Detect which cell encompasses the target text, then output its (x, y) center coordinate. 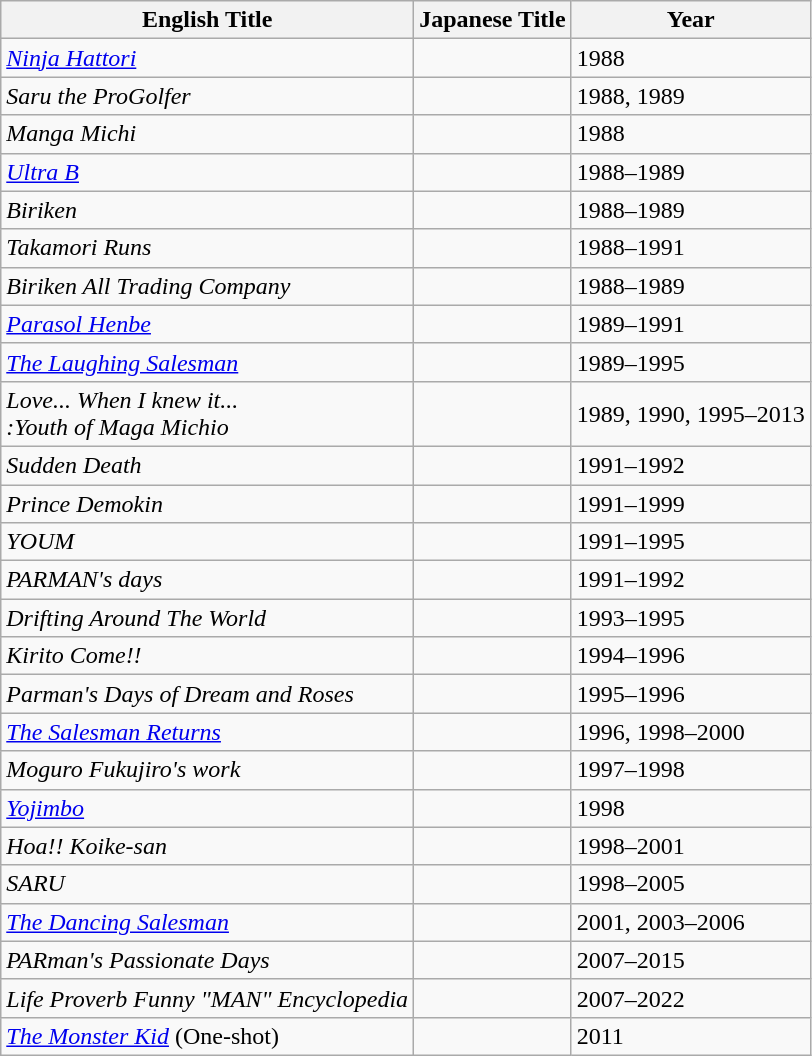
YOUM (208, 542)
1989–1995 (690, 362)
2001, 2003–2006 (690, 922)
1995–1996 (690, 694)
The Monster Kid (One-shot) (208, 1036)
Parman's Days of Dream and Roses (208, 694)
1998 (690, 808)
1996, 1998–2000 (690, 732)
Biriken (208, 210)
Biriken All Trading Company (208, 286)
Japanese Title (493, 20)
Ultra B (208, 172)
Saru the ProGolfer (208, 96)
Moguro Fukujiro's work (208, 770)
The Salesman Returns (208, 732)
Takamori Runs (208, 248)
Drifting Around The World (208, 618)
1998–2001 (690, 846)
2007–2022 (690, 998)
1991–1999 (690, 503)
PARMAN's days (208, 580)
Ninja Hattori (208, 58)
The Laughing Salesman (208, 362)
1989, 1990, 1995–2013 (690, 414)
1988–1991 (690, 248)
1994–1996 (690, 656)
2011 (690, 1036)
The Dancing Salesman (208, 922)
Sudden Death (208, 465)
1989–1991 (690, 324)
Prince Demokin (208, 503)
Manga Michi (208, 134)
1991–1995 (690, 542)
1997–1998 (690, 770)
Kirito Come!! (208, 656)
2007–2015 (690, 960)
1993–1995 (690, 618)
Hoa!! Koike-san (208, 846)
SARU (208, 884)
1988, 1989 (690, 96)
Year (690, 20)
Yojimbo (208, 808)
Love... When I knew it...:Youth of Maga Michio (208, 414)
Parasol Henbe (208, 324)
Life Proverb Funny "MAN" Encyclopedia (208, 998)
1998–2005 (690, 884)
English Title (208, 20)
PARman's Passionate Days (208, 960)
